Capture the cell that displays the provided text and extract its (x, y) central coordinate. 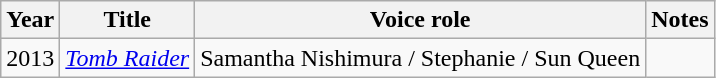
Notes (680, 20)
Tomb Raider (128, 58)
2013 (30, 58)
Voice role (420, 20)
Year (30, 20)
Title (128, 20)
Samantha Nishimura / Stephanie / Sun Queen (420, 58)
